From the cell containing the given text, extract its center point as [X, Y] coordinate. 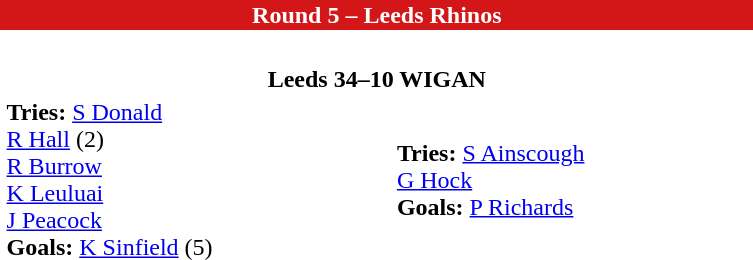
Round 5 – Leeds Rhinos [377, 15]
Leeds 34–10 WIGAN [376, 79]
